Find where the given text appears and provide that cell's center as (x, y) coordinate. 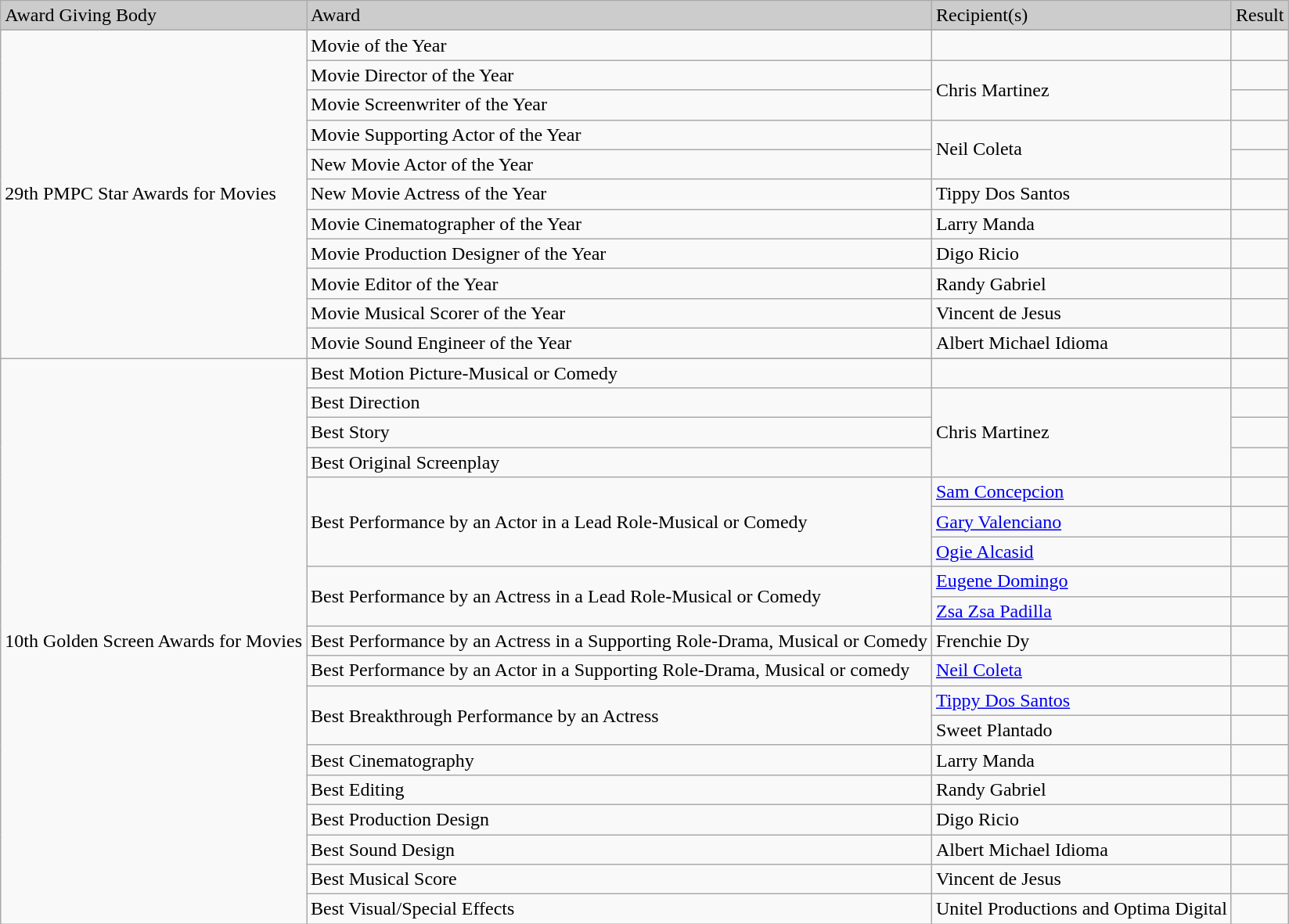
Best Cinematography (620, 760)
Frenchie Dy (1082, 641)
29th PMPC Star Awards for Movies (153, 194)
Best Performance by an Actor in a Supporting Role-Drama, Musical or comedy (620, 671)
Sweet Plantado (1082, 730)
Sam Concepcion (1082, 492)
Gary Valenciano (1082, 522)
Movie Cinematographer of the Year (620, 224)
Best Musical Score (620, 879)
Best Direction (620, 403)
Movie Production Designer of the Year (620, 253)
Award Giving Body (153, 16)
Best Motion Picture-Musical or Comedy (620, 373)
Best Original Screenplay (620, 462)
Movie Sound Engineer of the Year (620, 343)
Unitel Productions and Optima Digital (1082, 909)
Best Sound Design (620, 849)
New Movie Actor of the Year (620, 164)
Best Story (620, 433)
Movie Screenwriter of the Year (620, 105)
Movie Director of the Year (620, 75)
Zsa Zsa Padilla (1082, 611)
Best Breakthrough Performance by an Actress (620, 715)
Best Editing (620, 789)
Movie Musical Scorer of the Year (620, 313)
Best Performance by an Actor in a Lead Role-Musical or Comedy (620, 522)
Recipient(s) (1082, 16)
Movie Supporting Actor of the Year (620, 135)
Movie of the Year (620, 45)
Award (620, 16)
New Movie Actress of the Year (620, 194)
Best Performance by an Actress in a Supporting Role-Drama, Musical or Comedy (620, 641)
Result (1259, 16)
Best Production Design (620, 819)
Best Visual/Special Effects (620, 909)
Best Performance by an Actress in a Lead Role-Musical or Comedy (620, 596)
Eugene Domingo (1082, 581)
10th Golden Screen Awards for Movies (153, 642)
Movie Editor of the Year (620, 283)
Ogie Alcasid (1082, 552)
